Identify which cell holds the provided text, then report its [x, y] central coordinate. 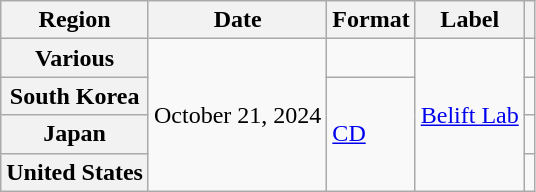
Date [237, 20]
CD [371, 134]
Label [470, 20]
Format [371, 20]
South Korea [75, 96]
Belift Lab [470, 115]
Region [75, 20]
United States [75, 172]
October 21, 2024 [237, 115]
Japan [75, 134]
Various [75, 58]
